Pinpoint the cell where the given text exists, returning its [x, y] midpoint coordinate. 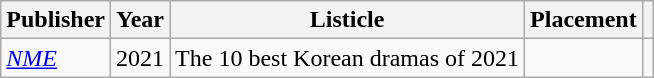
Year [140, 20]
Placement [584, 20]
Listicle [348, 20]
The 10 best Korean dramas of 2021 [348, 58]
NME [56, 58]
Publisher [56, 20]
2021 [140, 58]
